Provide the (X, Y) coordinate of the cell's center where the given text is located.  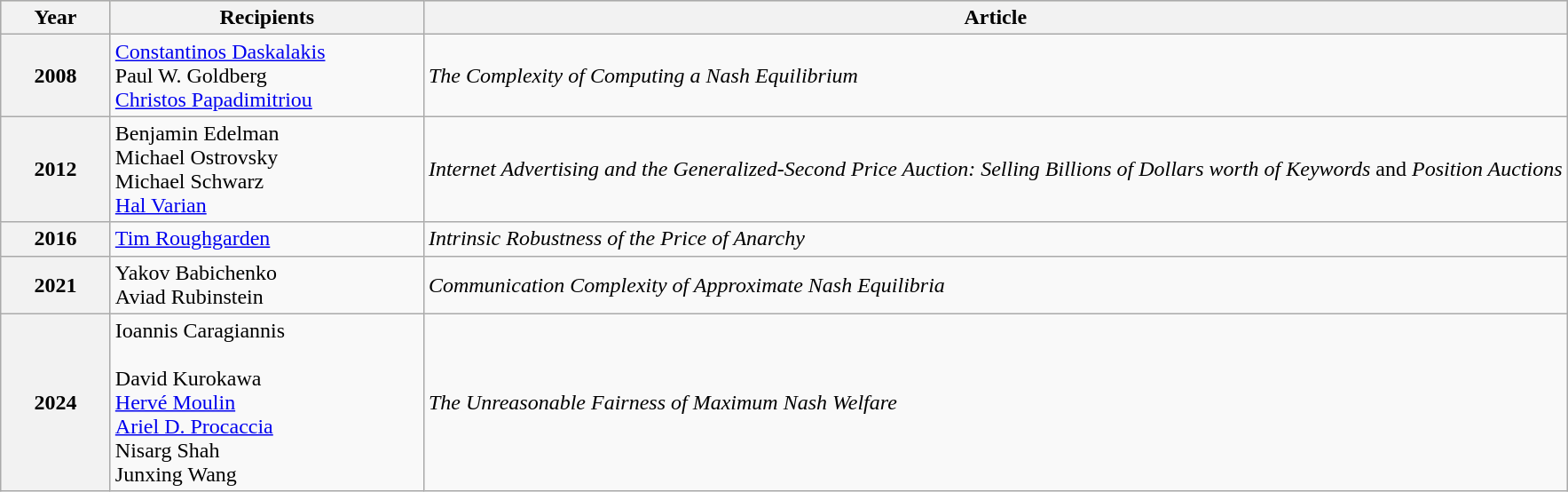
2012 (56, 169)
2024 (56, 402)
Yakov BabichenkoAviad Rubinstein (266, 284)
Communication Complexity of Approximate Nash Equilibria (996, 284)
Tim Roughgarden (266, 239)
Intrinsic Robustness of the Price of Anarchy (996, 239)
Ioannis CaragiannisDavid Kurokawa Hervé Moulin Ariel D. Procaccia Nisarg Shah Junxing Wang (266, 402)
The Complexity of Computing a Nash Equilibrium (996, 75)
2016 (56, 239)
Recipients (266, 18)
2008 (56, 75)
2021 (56, 284)
Article (996, 18)
Internet Advertising and the Generalized-Second Price Auction: Selling Billions of Dollars worth of Keywords and Position Auctions (996, 169)
Constantinos DaskalakisPaul W. GoldbergChristos Papadimitriou (266, 75)
The Unreasonable Fairness of Maximum Nash Welfare (996, 402)
Benjamin EdelmanMichael OstrovskyMichael SchwarzHal Varian (266, 169)
Year (56, 18)
